From the cell containing the given text, extract its center point as [x, y] coordinate. 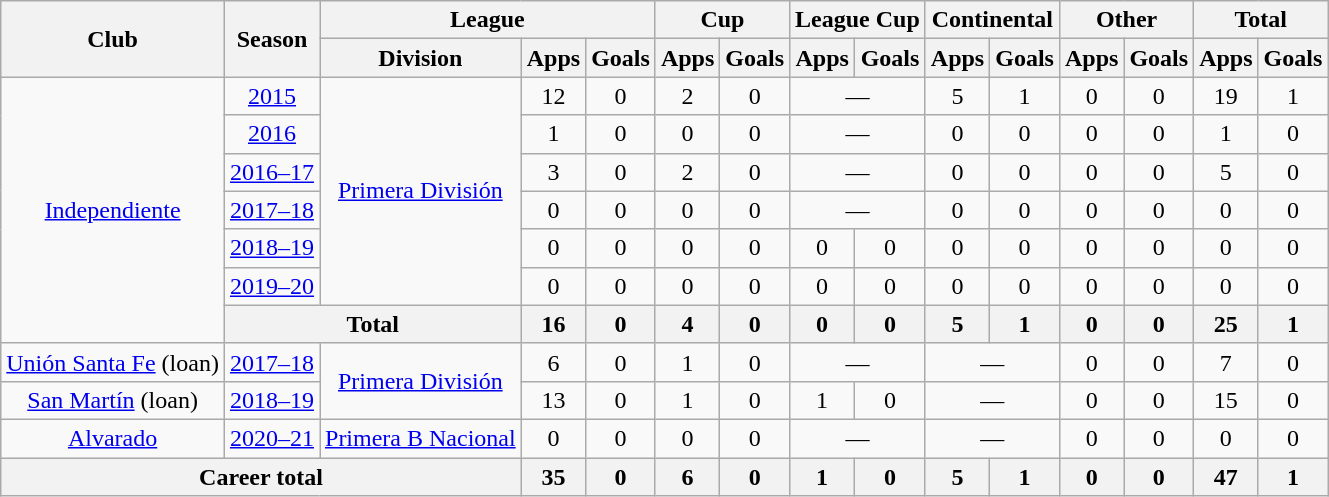
3 [553, 172]
19 [1226, 96]
League [488, 20]
2016–17 [272, 172]
13 [553, 400]
4 [687, 324]
7 [1226, 362]
Career total [261, 477]
16 [553, 324]
15 [1226, 400]
25 [1226, 324]
2016 [272, 134]
San Martín (loan) [113, 400]
2019–20 [272, 286]
35 [553, 477]
Division [421, 58]
League Cup [858, 20]
Club [113, 39]
Cup [722, 20]
Primera B Nacional [421, 438]
Other [1126, 20]
Season [272, 39]
47 [1226, 477]
2015 [272, 96]
Alvarado [113, 438]
Continental [992, 20]
Unión Santa Fe (loan) [113, 362]
2020–21 [272, 438]
Independiente [113, 210]
12 [553, 96]
